Find where the given text appears and provide that cell's center as (X, Y) coordinate. 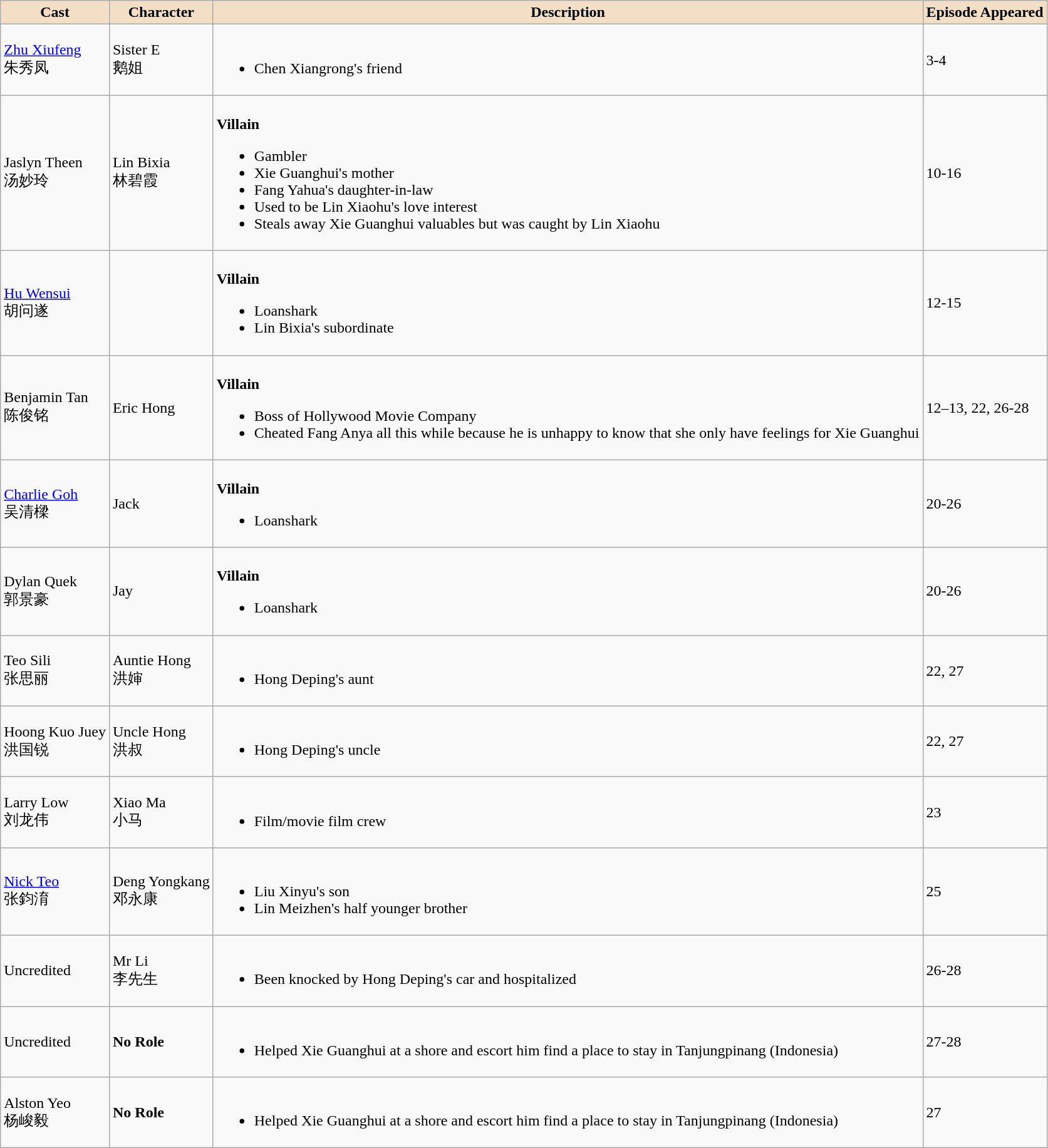
Jack (161, 504)
Hong Deping's aunt (568, 670)
Hoong Kuo Juey 洪国锐 (55, 742)
26-28 (985, 971)
27 (985, 1112)
Cast (55, 13)
Zhu Xiufeng 朱秀凤 (55, 60)
Liu Xinyu's sonLin Meizhen's half younger brother (568, 891)
Dylan Quek 郭景豪 (55, 591)
Been knocked by Hong Deping's car and hospitalized (568, 971)
Hu Wensui 胡问遂 (55, 303)
12-15 (985, 303)
Nick Teo 张鈞淯 (55, 891)
Larry Low 刘龙伟 (55, 812)
Teo Sili 张思丽 (55, 670)
12–13, 22, 26-28 (985, 407)
Benjamin Tan 陈俊铭 (55, 407)
VillainBoss of Hollywood Movie CompanyCheated Fang Anya all this while because he is unhappy to know that she only have feelings for Xie Guanghui (568, 407)
Description (568, 13)
25 (985, 891)
Deng Yongkang 邓永康 (161, 891)
27-28 (985, 1041)
Xiao Ma 小马 (161, 812)
VillainLoansharkLin Bixia's subordinate (568, 303)
Charlie Goh 吴清樑 (55, 504)
Chen Xiangrong's friend (568, 60)
Uncle Hong 洪叔 (161, 742)
10-16 (985, 173)
Lin Bixia 林碧霞 (161, 173)
Character (161, 13)
Sister E 鹅姐 (161, 60)
Auntie Hong 洪婶 (161, 670)
Mr Li 李先生 (161, 971)
Alston Yeo 杨峻毅 (55, 1112)
Jay (161, 591)
Hong Deping's uncle (568, 742)
3-4 (985, 60)
Film/movie film crew (568, 812)
Jaslyn Theen 汤妙玲 (55, 173)
Eric Hong (161, 407)
23 (985, 812)
Episode Appeared (985, 13)
